Detect which cell encompasses the target text, then output its (x, y) center coordinate. 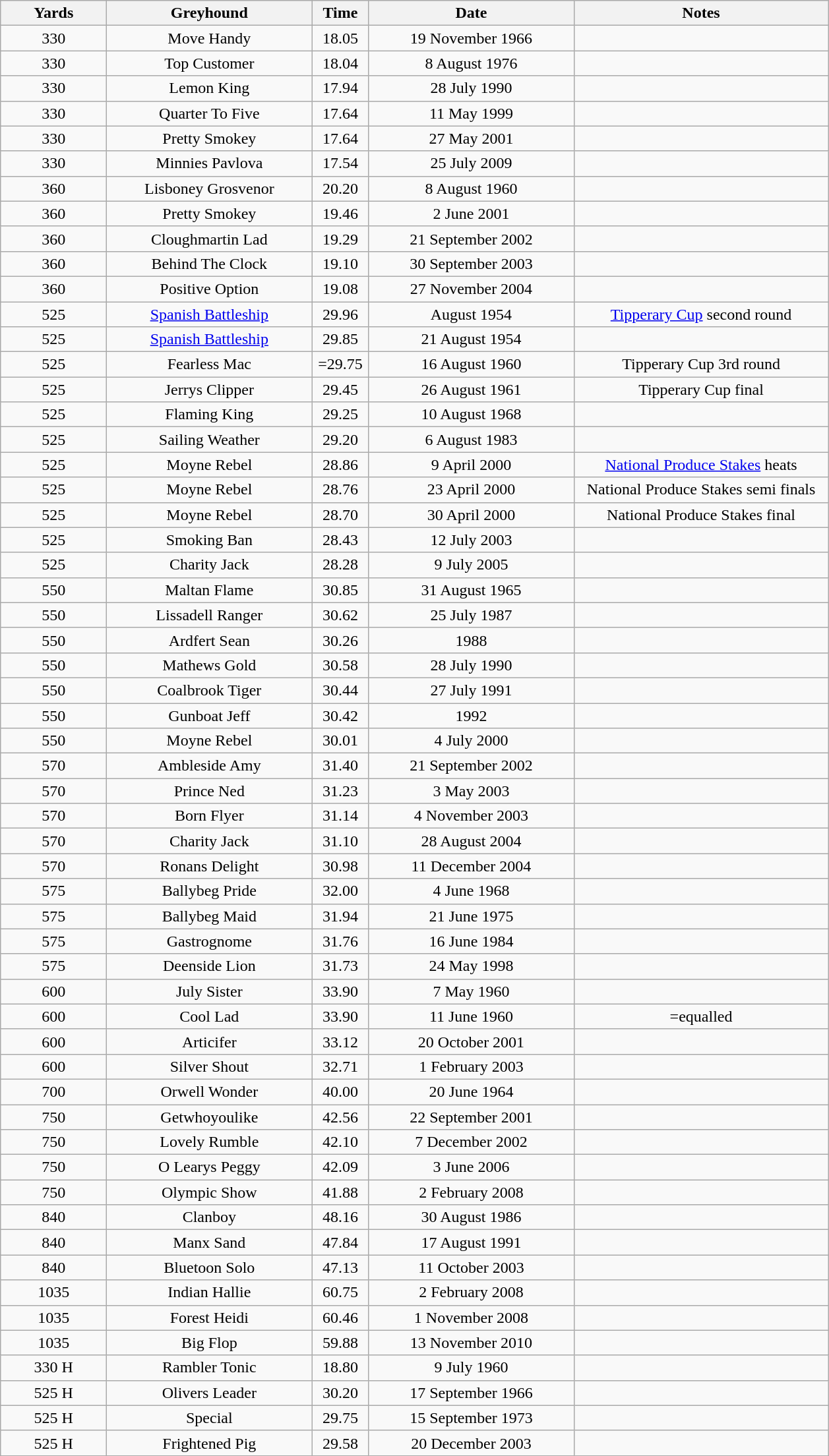
Lovely Rumble (210, 1142)
32.00 (340, 891)
19.29 (340, 239)
31.40 (340, 766)
Olivers Leader (210, 1393)
12 July 2003 (471, 540)
2 June 2001 (471, 214)
Ambleside Amy (210, 766)
4 November 2003 (471, 816)
20 October 2001 (471, 1041)
27 July 1991 (471, 690)
30.85 (340, 590)
Lissadell Ranger (210, 615)
30.20 (340, 1393)
30.26 (340, 640)
30.42 (340, 715)
Indian Hallie (210, 1293)
19.10 (340, 264)
10 August 1968 (471, 415)
20.20 (340, 189)
27 November 2004 (471, 289)
30 September 2003 (471, 264)
31.14 (340, 816)
Sailing Weather (210, 440)
11 October 2003 (471, 1267)
16 June 1984 (471, 941)
18.80 (340, 1368)
Born Flyer (210, 816)
700 (54, 1092)
33.12 (340, 1041)
28.70 (340, 515)
Date (471, 13)
Clanboy (210, 1217)
24 May 1998 (471, 966)
31.23 (340, 791)
25 July 1987 (471, 615)
26 August 1961 (471, 390)
28.86 (340, 465)
Minnies Pavlova (210, 163)
Silver Shout (210, 1066)
Cloughmartin Lad (210, 239)
Maltan Flame (210, 590)
Positive Option (210, 289)
18.04 (340, 63)
Getwhoyoulike (210, 1117)
330 H (54, 1368)
=equalled (701, 1016)
19 November 1966 (471, 38)
30 August 1986 (471, 1217)
August 1954 (471, 314)
30 April 2000 (471, 515)
7 May 1960 (471, 991)
4 June 1968 (471, 891)
30.01 (340, 741)
Move Handy (210, 38)
27 May 2001 (471, 138)
17 September 1966 (471, 1393)
22 September 2001 (471, 1117)
Bluetoon Solo (210, 1267)
59.88 (340, 1343)
Yards (54, 13)
Ronans Delight (210, 866)
July Sister (210, 991)
Big Flop (210, 1343)
28.43 (340, 540)
25 July 2009 (471, 163)
Gunboat Jeff (210, 715)
Ardfert Sean (210, 640)
Cool Lad (210, 1016)
29.20 (340, 440)
29.85 (340, 339)
17.54 (340, 163)
13 November 2010 (471, 1343)
Tipperary Cup second round (701, 314)
8 August 1960 (471, 189)
Orwell Wonder (210, 1092)
42.09 (340, 1167)
Time (340, 13)
41.88 (340, 1192)
Forest Heidi (210, 1318)
31.94 (340, 916)
29.75 (340, 1418)
4 July 2000 (471, 741)
9 July 2005 (471, 565)
31.73 (340, 966)
National Produce Stakes heats (701, 465)
30.62 (340, 615)
28 August 2004 (471, 841)
18.05 (340, 38)
Fearless Mac (210, 364)
48.16 (340, 1217)
40.00 (340, 1092)
15 September 1973 (471, 1418)
20 June 1964 (471, 1092)
42.10 (340, 1142)
11 May 1999 (471, 113)
Rambler Tonic (210, 1368)
16 August 1960 (471, 364)
60.75 (340, 1293)
29.25 (340, 415)
Frightened Pig (210, 1443)
21 August 1954 (471, 339)
30.44 (340, 690)
6 August 1983 (471, 440)
Flaming King (210, 415)
Tipperary Cup final (701, 390)
Gastrognome (210, 941)
Prince Ned (210, 791)
National Produce Stakes semi finals (701, 490)
Top Customer (210, 63)
7 December 2002 (471, 1142)
19.46 (340, 214)
Ballybeg Pride (210, 891)
17.94 (340, 88)
Coalbrook Tiger (210, 690)
Manx Sand (210, 1242)
20 December 2003 (471, 1443)
Tipperary Cup 3rd round (701, 364)
21 June 1975 (471, 916)
31.10 (340, 841)
3 June 2006 (471, 1167)
1 November 2008 (471, 1318)
Deenside Lion (210, 966)
9 April 2000 (471, 465)
3 May 2003 (471, 791)
=29.75 (340, 364)
28.76 (340, 490)
National Produce Stakes final (701, 515)
Greyhound (210, 13)
Olympic Show (210, 1192)
Jerrys Clipper (210, 390)
30.98 (340, 866)
Behind The Clock (210, 264)
11 December 2004 (471, 866)
Quarter To Five (210, 113)
42.56 (340, 1117)
30.58 (340, 665)
19.08 (340, 289)
60.46 (340, 1318)
Ballybeg Maid (210, 916)
29.45 (340, 390)
O Learys Peggy (210, 1167)
Mathews Gold (210, 665)
Notes (701, 13)
29.58 (340, 1443)
32.71 (340, 1066)
11 June 1960 (471, 1016)
1992 (471, 715)
47.13 (340, 1267)
28.28 (340, 565)
Lisboney Grosvenor (210, 189)
31.76 (340, 941)
9 July 1960 (471, 1368)
29.96 (340, 314)
47.84 (340, 1242)
31 August 1965 (471, 590)
Smoking Ban (210, 540)
1988 (471, 640)
Special (210, 1418)
Articifer (210, 1041)
23 April 2000 (471, 490)
1 February 2003 (471, 1066)
17 August 1991 (471, 1242)
Lemon King (210, 88)
8 August 1976 (471, 63)
